Detect which cell encompasses the target text, then output its [x, y] center coordinate. 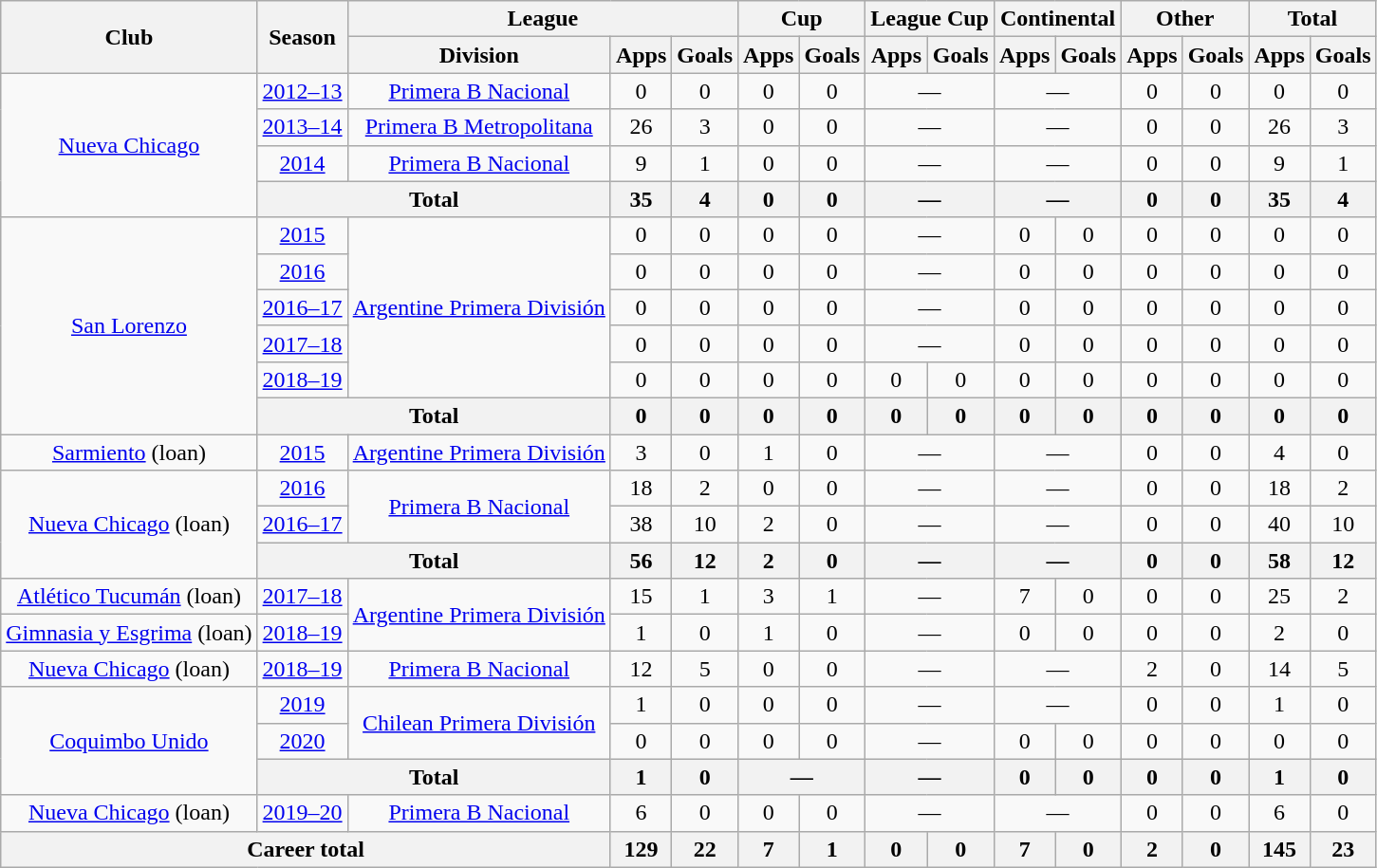
2019 [302, 705]
129 [641, 849]
Division [478, 55]
14 [1279, 669]
Sarmiento (loan) [129, 452]
League [543, 19]
22 [705, 849]
Continental [1057, 19]
2012–13 [302, 91]
38 [641, 525]
58 [1279, 561]
Career total [306, 849]
Other [1185, 19]
2013–14 [302, 127]
145 [1279, 849]
Gimnasia y Esgrima (loan) [129, 633]
Cup [802, 19]
Coquimbo Unido [129, 741]
40 [1279, 525]
2019–20 [302, 813]
Chilean Primera División [478, 723]
15 [641, 597]
2020 [302, 741]
23 [1343, 849]
Season [302, 37]
San Lorenzo [129, 325]
Primera B Metropolitana [478, 127]
25 [1279, 597]
Atlético Tucumán (loan) [129, 597]
Club [129, 37]
56 [641, 561]
Nueva Chicago [129, 145]
League Cup [930, 19]
2014 [302, 163]
